Return the (X, Y) coordinate for the center point of the cell that contains the specified text.  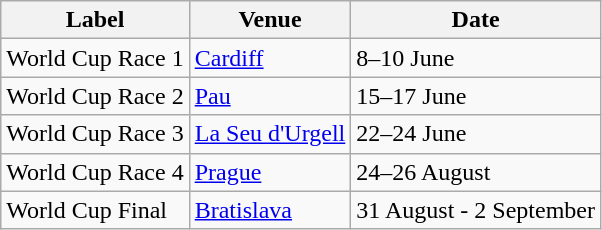
World Cup Race 2 (95, 96)
World Cup Race 4 (95, 172)
Pau (270, 96)
World Cup Race 1 (95, 58)
Cardiff (270, 58)
15–17 June (476, 96)
31 August - 2 September (476, 210)
Venue (270, 20)
Prague (270, 172)
22–24 June (476, 134)
Label (95, 20)
World Cup Final (95, 210)
Date (476, 20)
World Cup Race 3 (95, 134)
8–10 June (476, 58)
24–26 August (476, 172)
Bratislava (270, 210)
La Seu d'Urgell (270, 134)
